For the text-containing cell, return its midpoint in (X, Y) coordinate format. 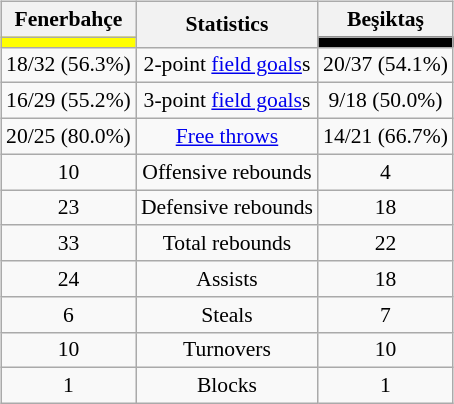
20/37 (54.1%) (386, 65)
7 (386, 314)
14/21 (66.7%) (386, 136)
16/29 (55.2%) (68, 101)
Steals (227, 314)
Free throws (227, 136)
Beşiktaş (386, 19)
Offensive rebounds (227, 172)
Defensive rebounds (227, 208)
3-point field goalss (227, 101)
20/25 (80.0%) (68, 136)
23 (68, 208)
Fenerbahçe (68, 19)
2-point field goalss (227, 65)
Assists (227, 279)
4 (386, 172)
33 (68, 243)
24 (68, 279)
Turnovers (227, 350)
18/32 (56.3%) (68, 65)
Blocks (227, 386)
Statistics (227, 24)
9/18 (50.0%) (386, 101)
22 (386, 243)
Total rebounds (227, 243)
6 (68, 314)
